Provide the [X, Y] coordinate of the cell's center where the given text is located.  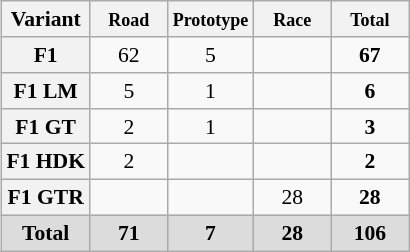
F1 [46, 55]
Road [129, 19]
6 [370, 91]
106 [370, 233]
62 [129, 55]
F1 HDK [46, 162]
67 [370, 55]
F1 GTR [46, 197]
7 [211, 233]
F1 LM [46, 91]
Prototype [211, 19]
3 [370, 126]
Race [292, 19]
71 [129, 233]
Variant [46, 19]
F1 GT [46, 126]
